For the text-containing cell, return its midpoint in [x, y] coordinate format. 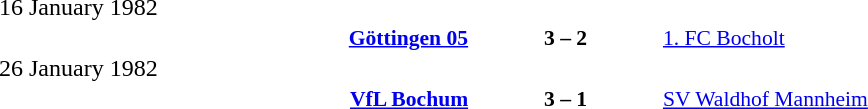
3 – 2 [566, 38]
